Detect which cell encompasses the target text, then output its (x, y) center coordinate. 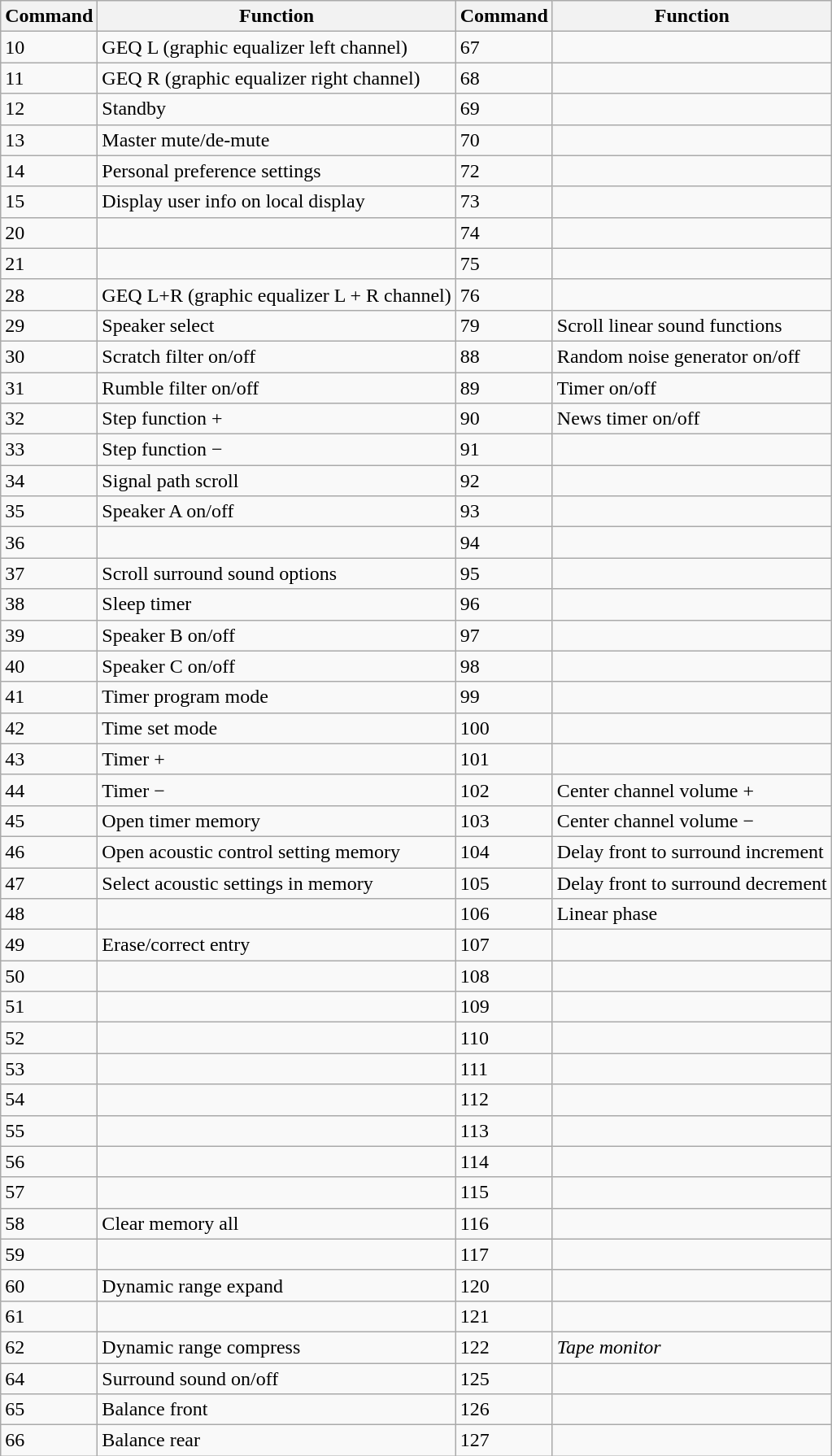
41 (49, 697)
108 (504, 976)
100 (504, 728)
97 (504, 635)
Timer + (277, 759)
Clear memory all (277, 1223)
Dynamic range compress (277, 1347)
GEQ R (graphic equalizer right channel) (277, 78)
21 (49, 264)
Tape monitor (691, 1347)
113 (504, 1131)
28 (49, 294)
105 (504, 883)
Speaker select (277, 325)
58 (49, 1223)
20 (49, 233)
Speaker A on/off (277, 512)
Signal path scroll (277, 481)
Delay front to surround increment (691, 852)
Speaker C on/off (277, 666)
11 (49, 78)
Erase/correct entry (277, 945)
GEQ L (graphic equalizer left channel) (277, 47)
Scroll surround sound options (277, 573)
60 (49, 1285)
122 (504, 1347)
88 (504, 356)
53 (49, 1069)
92 (504, 481)
14 (49, 171)
61 (49, 1316)
30 (49, 356)
13 (49, 140)
Step function − (277, 450)
96 (504, 604)
50 (49, 976)
114 (504, 1162)
72 (504, 171)
Personal preference settings (277, 171)
34 (49, 481)
Center channel volume + (691, 790)
66 (49, 1441)
103 (504, 821)
Balance front (277, 1410)
Select acoustic settings in memory (277, 883)
74 (504, 233)
Timer program mode (277, 697)
GEQ L+R (graphic equalizer L + R channel) (277, 294)
Linear phase (691, 914)
Timer − (277, 790)
Random noise generator on/off (691, 356)
102 (504, 790)
38 (49, 604)
59 (49, 1254)
Step function + (277, 419)
54 (49, 1100)
89 (504, 388)
112 (504, 1100)
Open acoustic control setting memory (277, 852)
117 (504, 1254)
15 (49, 202)
68 (504, 78)
90 (504, 419)
93 (504, 512)
Dynamic range expand (277, 1285)
Delay front to surround decrement (691, 883)
35 (49, 512)
73 (504, 202)
107 (504, 945)
126 (504, 1410)
98 (504, 666)
43 (49, 759)
Scratch filter on/off (277, 356)
64 (49, 1379)
57 (49, 1192)
104 (504, 852)
32 (49, 419)
Standby (277, 109)
109 (504, 1007)
40 (49, 666)
121 (504, 1316)
Open timer memory (277, 821)
39 (49, 635)
116 (504, 1223)
94 (504, 543)
65 (49, 1410)
Sleep timer (277, 604)
Timer on/off (691, 388)
120 (504, 1285)
76 (504, 294)
Display user info on local display (277, 202)
31 (49, 388)
Scroll linear sound functions (691, 325)
News timer on/off (691, 419)
106 (504, 914)
115 (504, 1192)
45 (49, 821)
Balance rear (277, 1441)
37 (49, 573)
75 (504, 264)
42 (49, 728)
79 (504, 325)
111 (504, 1069)
51 (49, 1007)
95 (504, 573)
67 (504, 47)
36 (49, 543)
48 (49, 914)
70 (504, 140)
12 (49, 109)
125 (504, 1379)
62 (49, 1347)
Master mute/de-mute (277, 140)
69 (504, 109)
127 (504, 1441)
Time set mode (277, 728)
91 (504, 450)
56 (49, 1162)
46 (49, 852)
29 (49, 325)
Speaker B on/off (277, 635)
101 (504, 759)
10 (49, 47)
Center channel volume − (691, 821)
33 (49, 450)
55 (49, 1131)
47 (49, 883)
Surround sound on/off (277, 1379)
99 (504, 697)
110 (504, 1038)
49 (49, 945)
52 (49, 1038)
44 (49, 790)
Rumble filter on/off (277, 388)
